Determine the [x, y] coordinate at the center of the cell enclosing the given text.  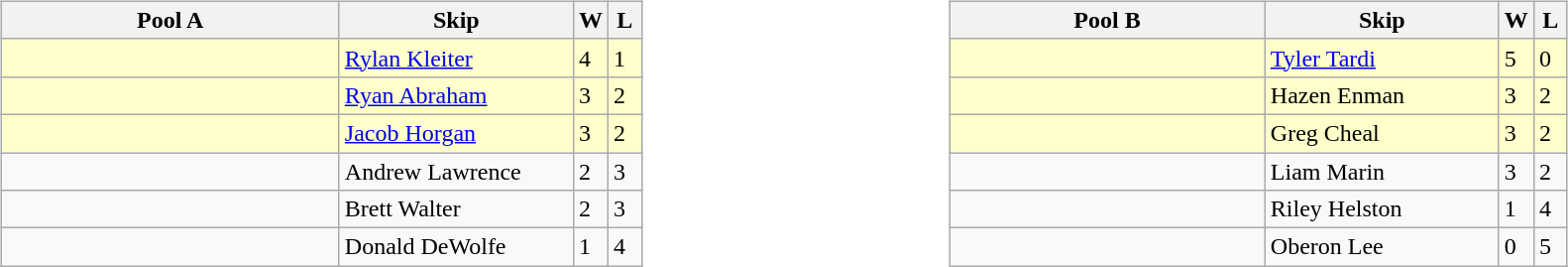
Jacob Horgan [456, 133]
Andrew Lawrence [456, 172]
Riley Helston [1382, 209]
Liam Marin [1382, 172]
Hazen Enman [1382, 95]
Brett Walter [456, 209]
Donald DeWolfe [456, 247]
Greg Cheal [1382, 133]
Rylan Kleiter [456, 58]
Pool A [170, 20]
Tyler Tardi [1382, 58]
Ryan Abraham [456, 95]
Pool B [1108, 20]
Oberon Lee [1382, 247]
